Locate the cell with the specified text and output its [x, y] center coordinate. 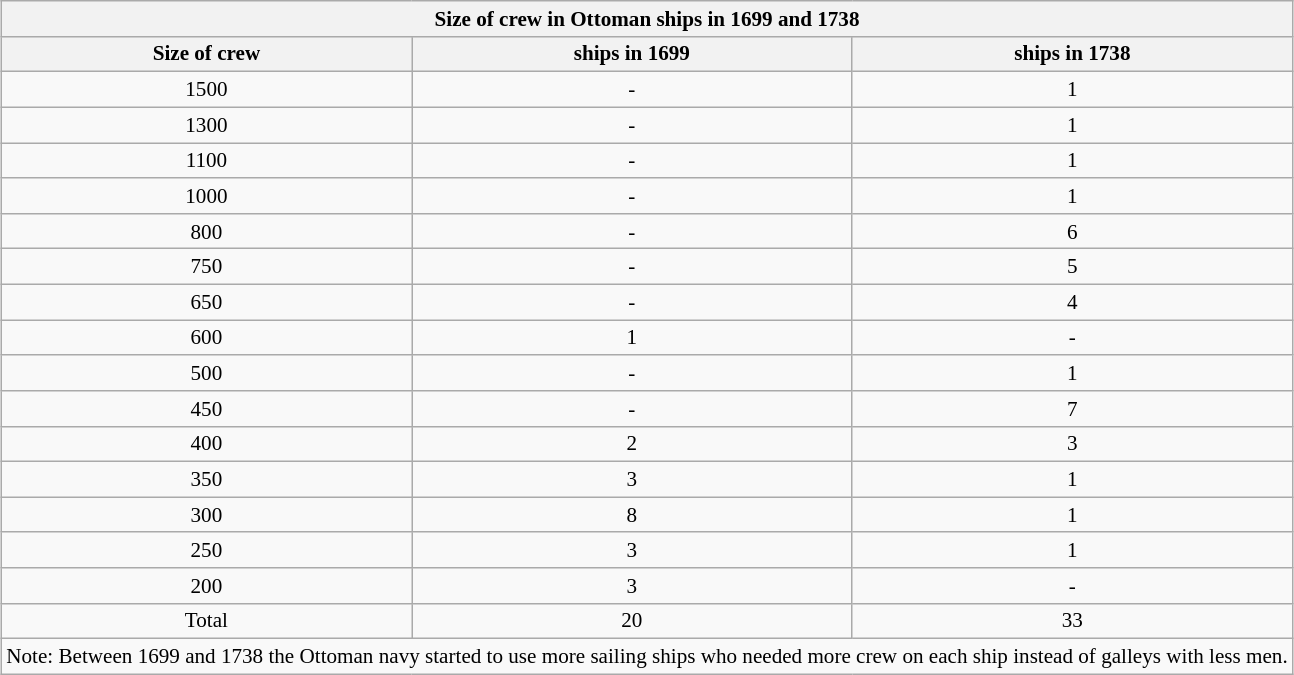
1100 [206, 160]
ships in 1738 [1072, 54]
4 [1072, 302]
800 [206, 230]
350 [206, 478]
1000 [206, 196]
500 [206, 372]
Size of crew in Ottoman ships in 1699 and 1738 [646, 18]
ships in 1699 [632, 54]
33 [1072, 620]
2 [632, 444]
1300 [206, 124]
300 [206, 514]
650 [206, 302]
6 [1072, 230]
7 [1072, 408]
750 [206, 266]
5 [1072, 266]
1500 [206, 90]
250 [206, 550]
200 [206, 586]
Total [206, 620]
400 [206, 444]
Note: Between 1699 and 1738 the Ottoman navy started to use more sailing ships who needed more crew on each ship instead of galleys with less men. [646, 656]
600 [206, 338]
Size of crew [206, 54]
20 [632, 620]
8 [632, 514]
450 [206, 408]
